Extract the [x, y] coordinate from the center of the cell holding the provided text.  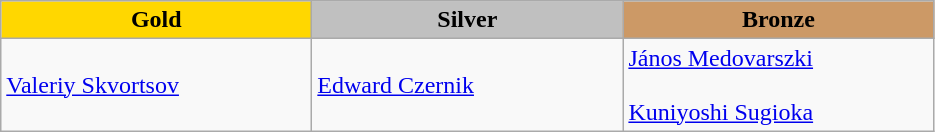
János MedovarszkiKuniyoshi Sugioka [778, 85]
Valeriy Skvortsov [156, 85]
Bronze [778, 20]
Edward Czernik [468, 85]
Silver [468, 20]
Gold [156, 20]
